For the text-containing cell, return its midpoint in (x, y) coordinate format. 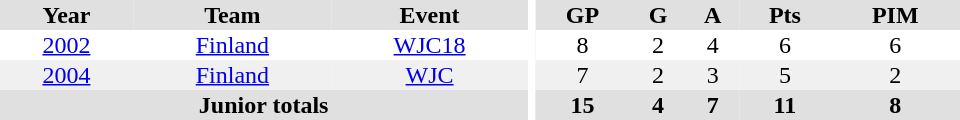
G (658, 15)
Pts (784, 15)
Event (430, 15)
WJC (430, 75)
GP (582, 15)
PIM (895, 15)
11 (784, 105)
Junior totals (264, 105)
15 (582, 105)
Team (232, 15)
A (712, 15)
5 (784, 75)
3 (712, 75)
2004 (66, 75)
WJC18 (430, 45)
2002 (66, 45)
Year (66, 15)
